Detect which cell encompasses the target text, then output its [X, Y] center coordinate. 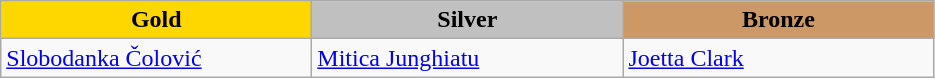
Bronze [778, 20]
Joetta Clark [778, 58]
Silver [468, 20]
Gold [156, 20]
Slobodanka Čolović [156, 58]
Mitica Junghiatu [468, 58]
